Determine the [x, y] coordinate at the center of the cell enclosing the given text.  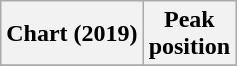
Chart (2019) [72, 34]
Peakposition [189, 34]
